Extract the [X, Y] coordinate from the center of the cell holding the provided text.  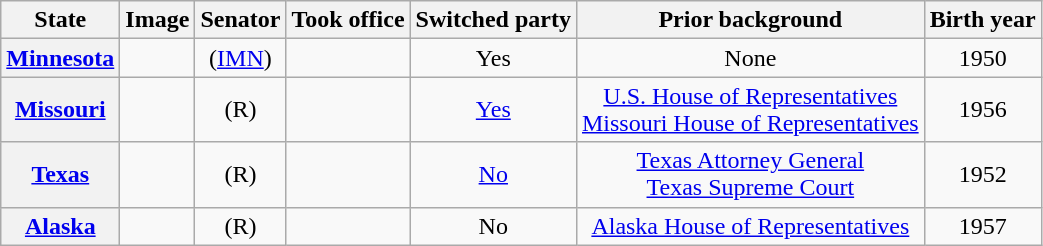
Alaska House of Representatives [750, 226]
Image [158, 20]
Alaska [60, 226]
Prior background [750, 20]
Took office [348, 20]
Senator [240, 20]
Birth year [982, 20]
1956 [982, 110]
1950 [982, 58]
Switched party [493, 20]
State [60, 20]
None [750, 58]
U.S. House of RepresentativesMissouri House of Representatives [750, 110]
Missouri [60, 110]
Minnesota [60, 58]
1952 [982, 174]
(IMN) [240, 58]
Texas [60, 174]
1957 [982, 226]
Texas Attorney GeneralTexas Supreme Court [750, 174]
